For the text-containing cell, return its midpoint in [x, y] coordinate format. 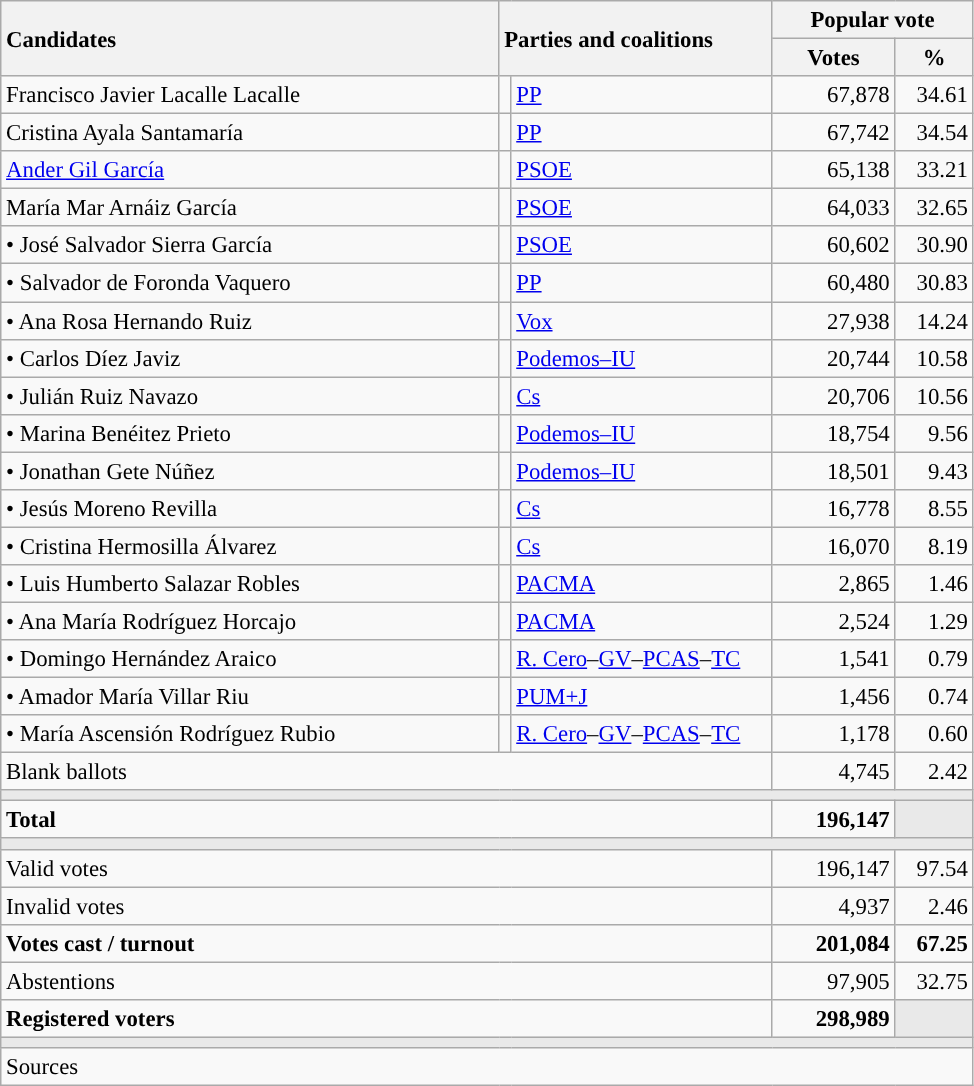
34.61 [934, 95]
• Domingo Hernández Araico [250, 659]
67.25 [934, 943]
Candidates [250, 38]
2.42 [934, 772]
• Ana Rosa Hernando Ruiz [250, 321]
10.58 [934, 358]
67,742 [834, 133]
10.56 [934, 396]
32.75 [934, 981]
Francisco Javier Lacalle Lacalle [250, 95]
• Jonathan Gete Núñez [250, 471]
18,754 [834, 433]
0.79 [934, 659]
30.83 [934, 283]
Abstentions [386, 981]
97.54 [934, 868]
0.74 [934, 697]
60,602 [834, 245]
2,865 [834, 584]
27,938 [834, 321]
Invalid votes [386, 906]
PUM+J [642, 697]
1.46 [934, 584]
16,070 [834, 546]
201,084 [834, 943]
32.65 [934, 208]
Popular vote [872, 20]
8.55 [934, 509]
Valid votes [386, 868]
Sources [487, 1067]
• Cristina Hermosilla Álvarez [250, 546]
Votes [834, 58]
20,744 [834, 358]
18,501 [834, 471]
• Ana María Rodríguez Horcajo [250, 621]
4,745 [834, 772]
4,937 [834, 906]
9.43 [934, 471]
34.54 [934, 133]
María Mar Arnáiz García [250, 208]
Parties and coalitions [636, 38]
Cristina Ayala Santamaría [250, 133]
• Luis Humberto Salazar Robles [250, 584]
64,033 [834, 208]
60,480 [834, 283]
67,878 [834, 95]
• Carlos Díez Javiz [250, 358]
Vox [642, 321]
• María Ascensión Rodríguez Rubio [250, 734]
• Amador María Villar Riu [250, 697]
8.19 [934, 546]
Ander Gil García [250, 170]
30.90 [934, 245]
20,706 [834, 396]
33.21 [934, 170]
65,138 [834, 170]
• Julián Ruiz Navazo [250, 396]
2,524 [834, 621]
1,456 [834, 697]
0.60 [934, 734]
2.46 [934, 906]
Votes cast / turnout [386, 943]
Blank ballots [386, 772]
14.24 [934, 321]
% [934, 58]
1,541 [834, 659]
1,178 [834, 734]
1.29 [934, 621]
• Salvador de Foronda Vaquero [250, 283]
16,778 [834, 509]
298,989 [834, 1019]
Total [386, 820]
97,905 [834, 981]
9.56 [934, 433]
• Jesús Moreno Revilla [250, 509]
• José Salvador Sierra García [250, 245]
Registered voters [386, 1019]
• Marina Benéitez Prieto [250, 433]
